Locate the cell with the specified text and output its [X, Y] center coordinate. 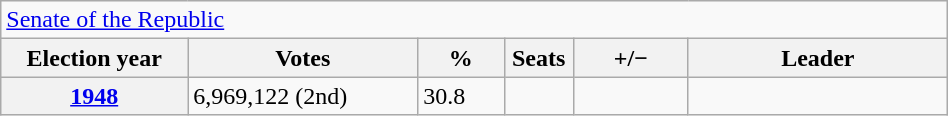
Election year [94, 58]
6,969,122 (2nd) [303, 96]
Senate of the Republic [474, 20]
Seats [538, 58]
Votes [303, 58]
Leader [818, 58]
+/− [630, 58]
1948 [94, 96]
30.8 [461, 96]
% [461, 58]
